Provide the (X, Y) coordinate of the cell's center where the given text is located.  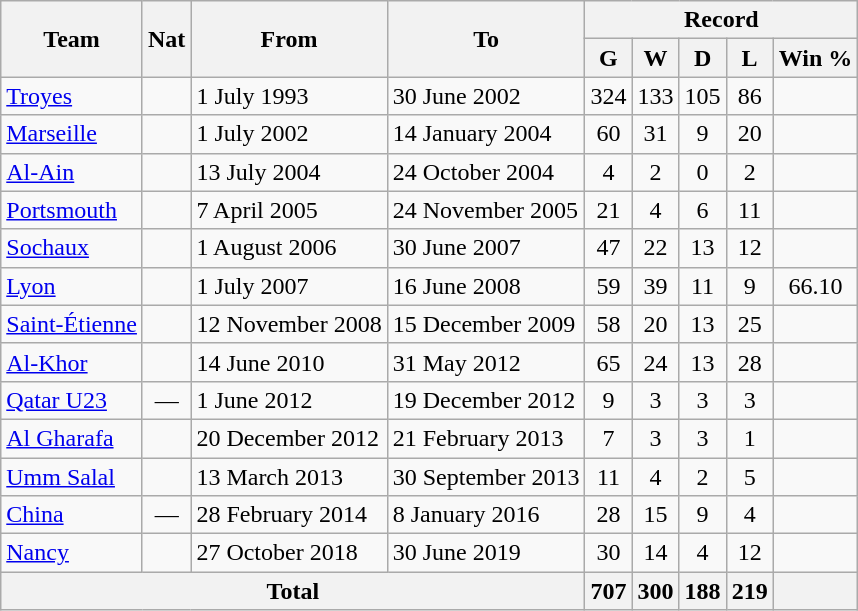
58 (608, 324)
Team (72, 39)
12 November 2008 (289, 324)
14 June 2010 (289, 362)
300 (656, 591)
G (608, 58)
65 (608, 362)
1 June 2012 (289, 400)
13 July 2004 (289, 172)
Al-Khor (72, 362)
31 (656, 134)
30 (608, 553)
L (750, 58)
105 (702, 96)
20 December 2012 (289, 438)
Marseille (72, 134)
Nancy (72, 553)
86 (750, 96)
Lyon (72, 286)
Sochaux (72, 248)
133 (656, 96)
30 June 2002 (486, 96)
27 October 2018 (289, 553)
1 July 2007 (289, 286)
24 October 2004 (486, 172)
Total (293, 591)
14 January 2004 (486, 134)
1 July 1993 (289, 96)
Nat (166, 39)
707 (608, 591)
66.10 (816, 286)
14 (656, 553)
Portsmouth (72, 210)
Troyes (72, 96)
59 (608, 286)
Win % (816, 58)
47 (608, 248)
Al Gharafa (72, 438)
22 (656, 248)
21 February 2013 (486, 438)
13 March 2013 (289, 477)
28 February 2014 (289, 515)
30 September 2013 (486, 477)
24 (656, 362)
D (702, 58)
6 (702, 210)
15 December 2009 (486, 324)
5 (750, 477)
15 (656, 515)
25 (750, 324)
16 June 2008 (486, 286)
60 (608, 134)
7 (608, 438)
30 June 2007 (486, 248)
Record (722, 20)
19 December 2012 (486, 400)
W (656, 58)
31 May 2012 (486, 362)
7 April 2005 (289, 210)
To (486, 39)
From (289, 39)
China (72, 515)
Qatar U23 (72, 400)
188 (702, 591)
39 (656, 286)
324 (608, 96)
1 (750, 438)
Saint-Étienne (72, 324)
21 (608, 210)
0 (702, 172)
Umm Salal (72, 477)
1 August 2006 (289, 248)
24 November 2005 (486, 210)
8 January 2016 (486, 515)
30 June 2019 (486, 553)
Al-Ain (72, 172)
219 (750, 591)
1 July 2002 (289, 134)
